Detect which cell encompasses the target text, then output its (x, y) center coordinate. 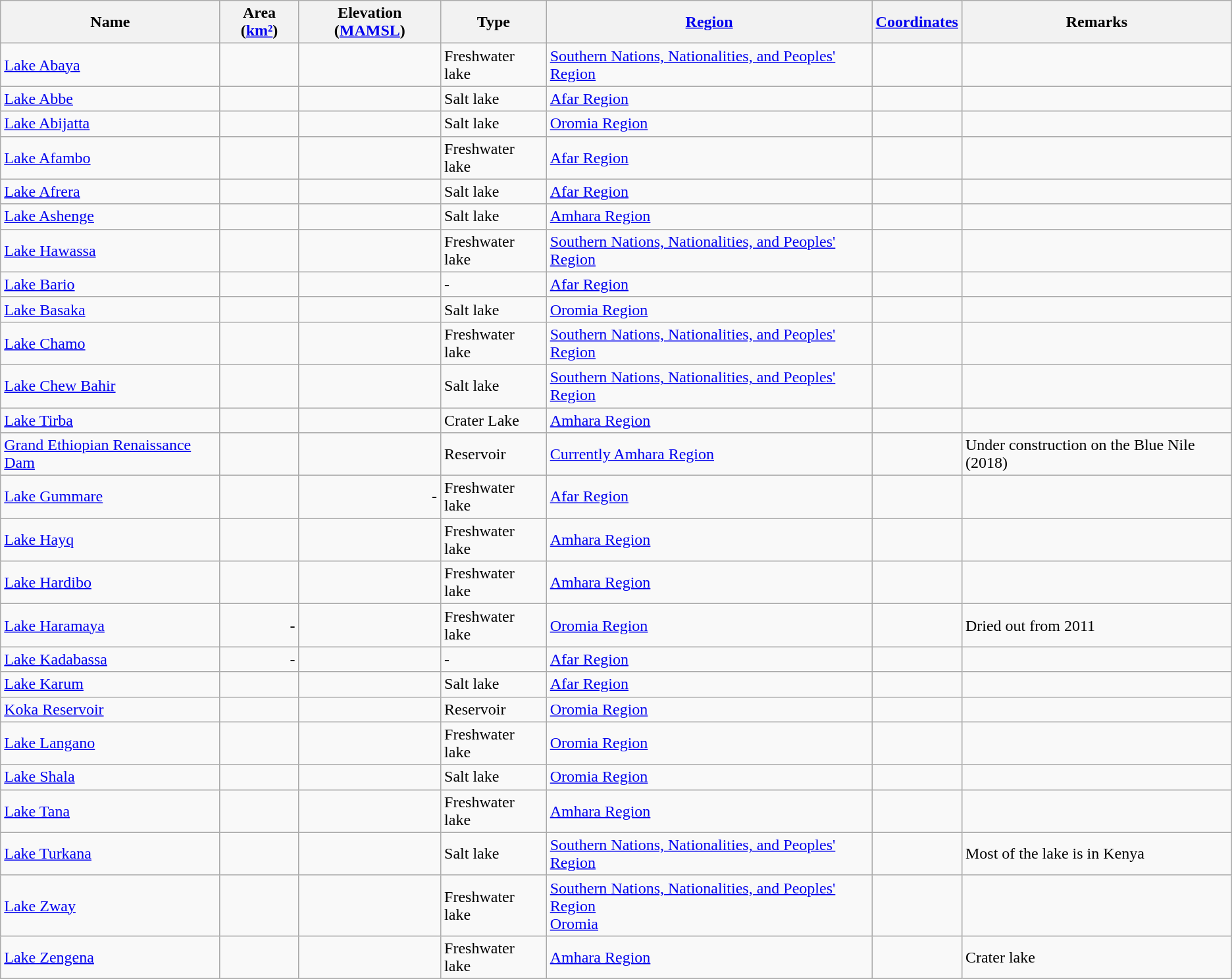
Lake Ashenge (111, 216)
Most of the lake is in Kenya (1096, 854)
Area (km²) (259, 22)
Lake Hawassa (111, 250)
Lake Chew Bahir (111, 386)
Lake Kadabassa (111, 659)
Lake Haramaya (111, 625)
Lake Abaya (111, 64)
Lake Turkana (111, 854)
Dried out from 2011 (1096, 625)
Coordinates (917, 22)
Southern Nations, Nationalities, and Peoples' RegionOromia (709, 905)
Elevation (MAMSL) (370, 22)
Lake Zengena (111, 957)
Lake Abbe (111, 99)
Type (494, 22)
Lake Afrera (111, 191)
Crater lake (1096, 957)
Lake Langano (111, 743)
Crater Lake (494, 420)
Name (111, 22)
Lake Tirba (111, 420)
Lake Afambo (111, 158)
Lake Tana (111, 811)
Region (709, 22)
Lake Gummare (111, 497)
Lake Karum (111, 684)
Remarks (1096, 22)
Lake Hardibo (111, 583)
Grand Ethiopian Renaissance Dam (111, 454)
Lake Zway (111, 905)
Koka Reservoir (111, 709)
Lake Basaka (111, 309)
Lake Bario (111, 284)
Lake Shala (111, 777)
Lake Chamo (111, 343)
Lake Abijatta (111, 124)
Under construction on the Blue Nile (2018) (1096, 454)
Lake Hayq (111, 540)
Currently Amhara Region (709, 454)
